Return (X, Y) of the center of cell containing provided text 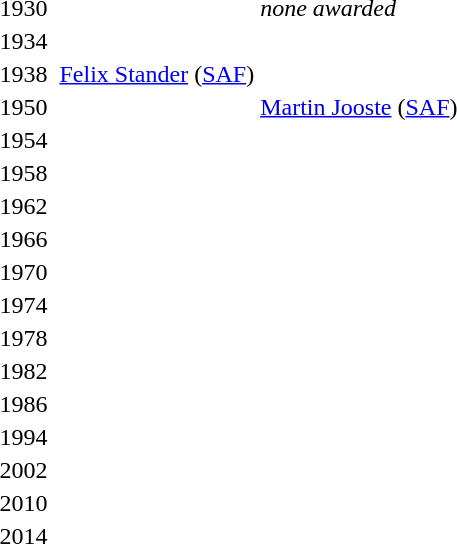
Felix Stander (SAF) (157, 74)
